Determine the (X, Y) coordinate at the center of the cell enclosing the given text.  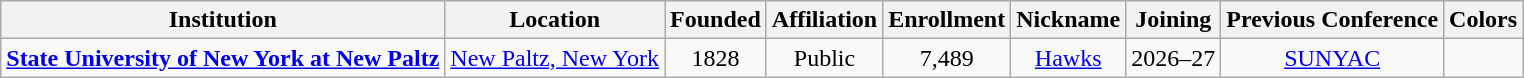
Affiliation (824, 20)
Location (555, 20)
Public (824, 58)
2026–27 (1174, 58)
Founded (716, 20)
SUNYAC (1332, 58)
Hawks (1068, 58)
Colors (1484, 20)
Enrollment (947, 20)
State University of New York at New Paltz (223, 58)
1828 (716, 58)
Nickname (1068, 20)
New Paltz, New York (555, 58)
Institution (223, 20)
Joining (1174, 20)
Previous Conference (1332, 20)
7,489 (947, 58)
